Return [X, Y] of the center of cell containing provided text 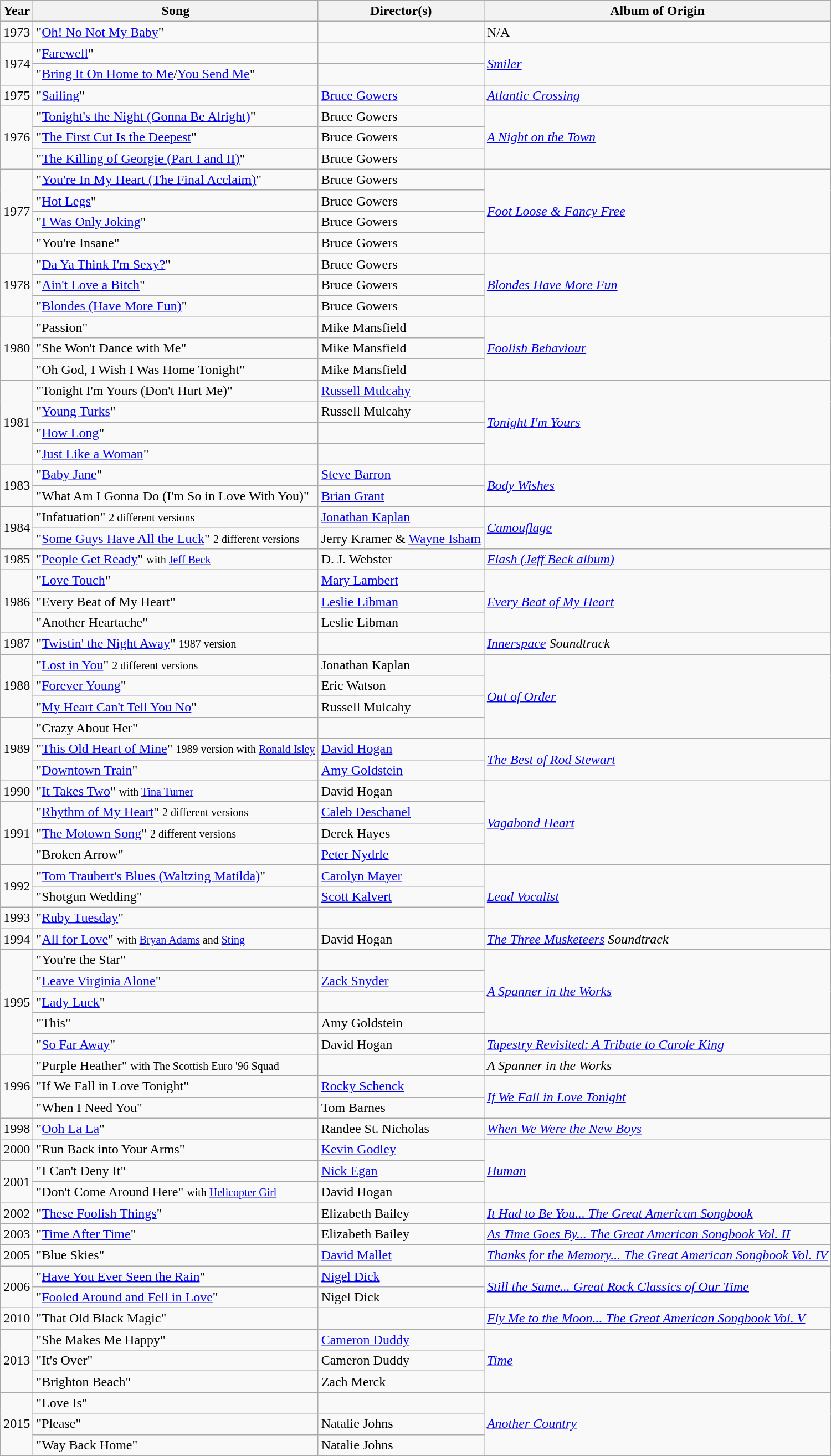
1991 [17, 833]
"This Old Heart of Mine" 1989 version with Ronald Isley [176, 749]
Jerry Kramer & Wayne Isham [401, 538]
"Infatuation" 2 different versions [176, 517]
1996 [17, 1086]
Thanks for the Memory... The Great American Songbook Vol. IV [657, 1255]
"Shotgun Wedding" [176, 896]
Body Wishes [657, 485]
"Farewell" [176, 53]
"The Motown Song" 2 different versions [176, 833]
"Don't Come Around Here" with Helicopter Girl [176, 1192]
Randee St. Nicholas [401, 1129]
1974 [17, 64]
Smiler [657, 64]
"Please" [176, 1424]
"Baby Jane" [176, 475]
"Tonight's the Night (Gonna Be Alright)" [176, 116]
"Ooh La La" [176, 1129]
1978 [17, 285]
Still the Same... Great Rock Classics of Our Time [657, 1286]
Kevin Godley [401, 1150]
1975 [17, 95]
Scott Kalvert [401, 896]
"You're Insane" [176, 243]
"Fooled Around and Fell in Love" [176, 1298]
Foot Loose & Fancy Free [657, 211]
"Brighton Beach" [176, 1382]
"That Old Black Magic" [176, 1319]
Caleb Deschanel [401, 812]
"I Was Only Joking" [176, 222]
Zach Merck [401, 1382]
As Time Goes By... The Great American Songbook Vol. II [657, 1234]
"Have You Ever Seen the Rain" [176, 1276]
"Oh! No Not My Baby" [176, 32]
Zack Snyder [401, 981]
"Rhythm of My Heart" 2 different versions [176, 812]
Brian Grant [401, 496]
1976 [17, 137]
1986 [17, 601]
2005 [17, 1255]
"Hot Legs" [176, 201]
Year [17, 11]
Innerspace Soundtrack [657, 644]
Director(s) [401, 11]
1980 [17, 348]
1973 [17, 32]
"Ruby Tuesday" [176, 917]
Nick Egan [401, 1171]
"This" [176, 1023]
"People Get Ready" with Jeff Beck [176, 559]
"Young Turks" [176, 412]
"Purple Heather" with The Scottish Euro '96 Squad [176, 1065]
"Broken Arrow" [176, 854]
Tapestry Revisited: A Tribute to Carole King [657, 1044]
2006 [17, 1286]
Peter Nydrle [401, 854]
The Best of Rod Stewart [657, 760]
D. J. Webster [401, 559]
Derek Hayes [401, 833]
"Every Beat of My Heart" [176, 601]
2010 [17, 1319]
"Twistin' the Night Away" 1987 version [176, 644]
"Tonight I'm Yours (Don't Hurt Me)" [176, 391]
Camouflage [657, 527]
Mary Lambert [401, 580]
"The First Cut Is the Deepest" [176, 137]
2013 [17, 1361]
"Oh God, I Wish I Was Home Tonight" [176, 370]
If We Fall in Love Tonight [657, 1097]
"All for Love" with Bryan Adams and Sting [176, 939]
Human [657, 1171]
"So Far Away" [176, 1044]
"Lady Luck" [176, 1002]
1987 [17, 644]
Tom Barnes [401, 1108]
"The Killing of Georgie (Part I and II)" [176, 158]
"Love Is" [176, 1403]
"You're the Star" [176, 960]
"Some Guys Have All the Luck" 2 different versions [176, 538]
"I Can't Deny It" [176, 1171]
"Love Touch" [176, 580]
"Sailing" [176, 95]
"Way Back Home" [176, 1445]
"These Foolish Things" [176, 1213]
1990 [17, 791]
1989 [17, 749]
1995 [17, 1002]
Another Country [657, 1424]
1985 [17, 559]
Flash (Jeff Beck album) [657, 559]
1981 [17, 422]
"Another Heartache" [176, 623]
Out of Order [657, 696]
"It's Over" [176, 1361]
2002 [17, 1213]
1984 [17, 527]
Every Beat of My Heart [657, 601]
Blondes Have More Fun [657, 285]
"Bring It On Home to Me/You Send Me" [176, 74]
Album of Origin [657, 11]
"My Heart Can't Tell You No" [176, 707]
Fly Me to the Moon... The Great American Songbook Vol. V [657, 1319]
David Mallet [401, 1255]
"Blue Skies" [176, 1255]
2000 [17, 1150]
N/A [657, 32]
"Time After Time" [176, 1234]
Foolish Behaviour [657, 348]
1998 [17, 1129]
1994 [17, 939]
2015 [17, 1424]
Eric Watson [401, 686]
It Had to Be You... The Great American Songbook [657, 1213]
"If We Fall in Love Tonight" [176, 1086]
Atlantic Crossing [657, 95]
1993 [17, 917]
"Forever Young" [176, 686]
"Leave Virginia Alone" [176, 981]
"Tom Traubert's Blues (Waltzing Matilda)" [176, 875]
"Crazy About Her" [176, 728]
"Ain't Love a Bitch" [176, 285]
"How Long" [176, 433]
Rocky Schenck [401, 1086]
"She Makes Me Happy" [176, 1340]
A Night on the Town [657, 137]
2003 [17, 1234]
When We Were the New Boys [657, 1129]
"Just Like a Woman" [176, 454]
"Passion" [176, 327]
"It Takes Two" with Tina Turner [176, 791]
1988 [17, 686]
Steve Barron [401, 475]
"Downtown Train" [176, 770]
"She Won't Dance with Me" [176, 348]
"Lost in You" 2 different versions [176, 665]
Time [657, 1361]
Song [176, 11]
The Three Musketeers Soundtrack [657, 939]
"Da Ya Think I'm Sexy?" [176, 264]
Carolyn Mayer [401, 875]
"You're In My Heart (The Final Acclaim)" [176, 180]
1977 [17, 211]
Lead Vocalist [657, 896]
"Run Back into Your Arms" [176, 1150]
"When I Need You" [176, 1108]
1992 [17, 886]
"Blondes (Have More Fun)" [176, 306]
Tonight I'm Yours [657, 422]
"What Am I Gonna Do (I'm So in Love With You)" [176, 496]
Vagabond Heart [657, 823]
1983 [17, 485]
2001 [17, 1181]
